Locate the cell with the specified text and output its [X, Y] center coordinate. 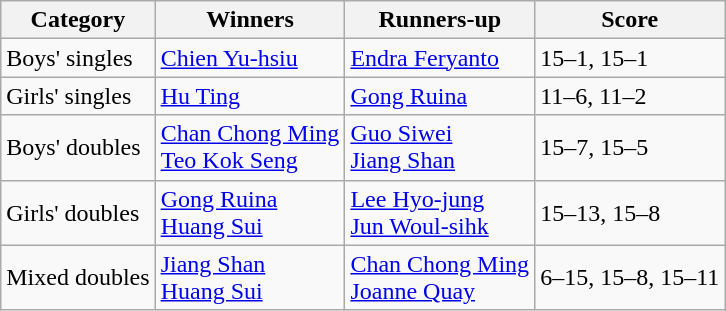
Gong Ruina Huang Sui [250, 212]
Mixed doubles [78, 278]
6–15, 15–8, 15–11 [630, 278]
Chan Chong Ming Joanne Quay [440, 278]
11–6, 11–2 [630, 96]
Runners-up [440, 20]
15–1, 15–1 [630, 58]
Score [630, 20]
Winners [250, 20]
Girls' singles [78, 96]
Chien Yu-hsiu [250, 58]
Guo Siwei Jiang Shan [440, 148]
Boys' doubles [78, 148]
Boys' singles [78, 58]
Endra Feryanto [440, 58]
Chan Chong Ming Teo Kok Seng [250, 148]
15–7, 15–5 [630, 148]
Gong Ruina [440, 96]
Category [78, 20]
Girls' doubles [78, 212]
Hu Ting [250, 96]
15–13, 15–8 [630, 212]
Jiang Shan Huang Sui [250, 278]
Lee Hyo-jung Jun Woul-sihk [440, 212]
